Locate the cell with the specified text and output its (X, Y) center coordinate. 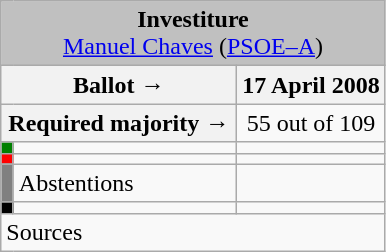
Abstentions (125, 183)
InvestitureManuel Chaves (PSOE–A) (193, 34)
Ballot → (119, 85)
17 April 2008 (311, 85)
Sources (193, 232)
55 out of 109 (311, 123)
Required majority → (119, 123)
